Return [x, y] of the center of cell containing provided text 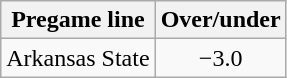
−3.0 [220, 58]
Over/under [220, 20]
Pregame line [78, 20]
Arkansas State [78, 58]
